For the text-containing cell, return its midpoint in [X, Y] coordinate format. 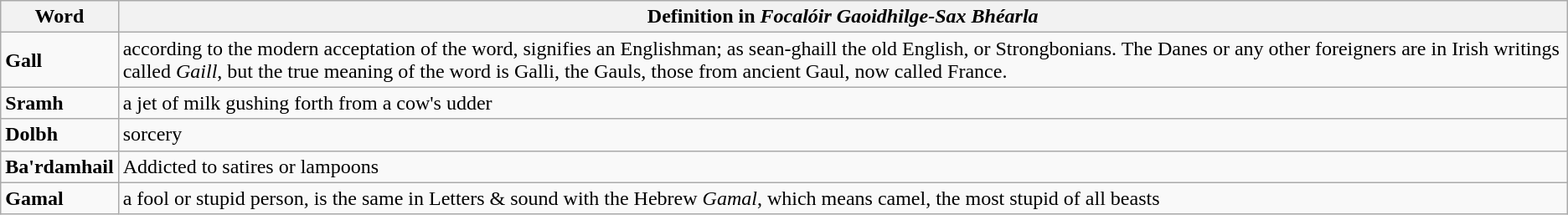
Gall [59, 60]
Addicted to satires or lampoons [843, 166]
Dolbh [59, 135]
Definition in Focalóir Gaoidhilge-Sax Bhéarla [843, 17]
Gamal [59, 198]
Ba'rdamhail [59, 166]
sorcery [843, 135]
Word [59, 17]
Sramh [59, 103]
a jet of milk gushing forth from a cow's udder [843, 103]
a fool or stupid person, is the same in Letters & sound with the Hebrew Gamal, which means camel, the most stupid of all beasts [843, 198]
